Scan for the cell matching the given text and deliver its (x, y) coordinate at center. 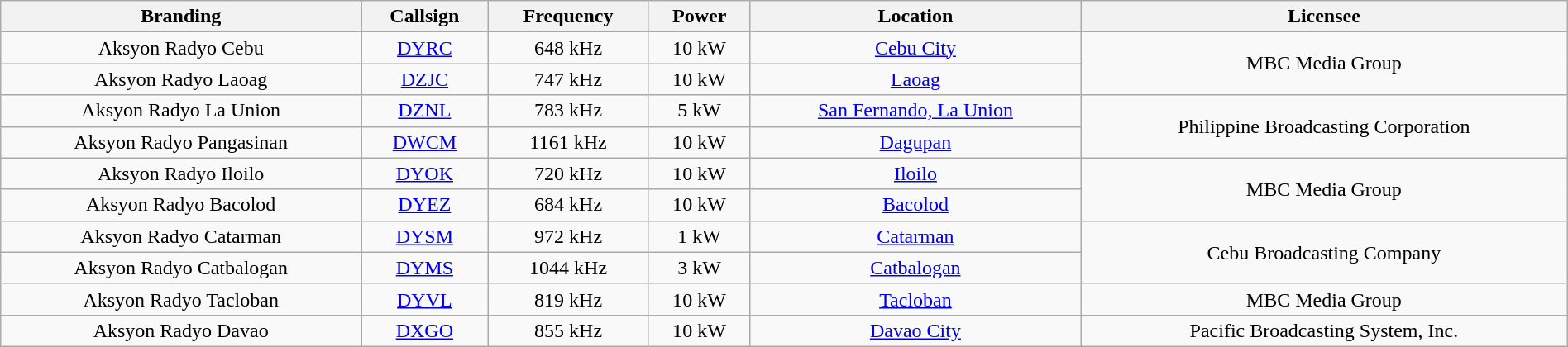
DZJC (425, 79)
Aksyon Radyo La Union (181, 111)
DYVL (425, 299)
Aksyon Radyo Bacolod (181, 205)
819 kHz (568, 299)
Laoag (915, 79)
Aksyon Radyo Davao (181, 330)
DXGO (425, 330)
Branding (181, 17)
684 kHz (568, 205)
Davao City (915, 330)
Callsign (425, 17)
Catbalogan (915, 268)
Aksyon Radyo Catbalogan (181, 268)
DZNL (425, 111)
Aksyon Radyo Laoag (181, 79)
Licensee (1323, 17)
Pacific Broadcasting System, Inc. (1323, 330)
648 kHz (568, 48)
Frequency (568, 17)
1 kW (700, 236)
Aksyon Radyo Cebu (181, 48)
720 kHz (568, 173)
DYMS (425, 268)
DYOK (425, 173)
855 kHz (568, 330)
Cebu Broadcasting Company (1323, 252)
Location (915, 17)
Aksyon Radyo Catarman (181, 236)
972 kHz (568, 236)
3 kW (700, 268)
Cebu City (915, 48)
Aksyon Radyo Iloilo (181, 173)
Bacolod (915, 205)
1161 kHz (568, 142)
DWCM (425, 142)
5 kW (700, 111)
Iloilo (915, 173)
Dagupan (915, 142)
783 kHz (568, 111)
Tacloban (915, 299)
747 kHz (568, 79)
Power (700, 17)
Philippine Broadcasting Corporation (1323, 126)
Aksyon Radyo Pangasinan (181, 142)
San Fernando, La Union (915, 111)
Catarman (915, 236)
1044 kHz (568, 268)
DYSM (425, 236)
DYEZ (425, 205)
Aksyon Radyo Tacloban (181, 299)
DYRC (425, 48)
